Return the (x, y) coordinate for the center point of the cell that contains the specified text.  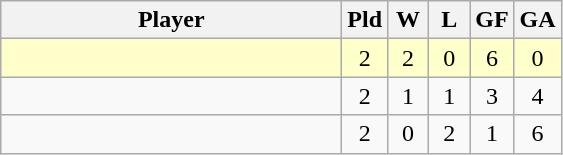
L (450, 20)
3 (492, 96)
W (408, 20)
GA (538, 20)
GF (492, 20)
Player (172, 20)
Pld (365, 20)
4 (538, 96)
